For the text-containing cell, return its midpoint in (X, Y) coordinate format. 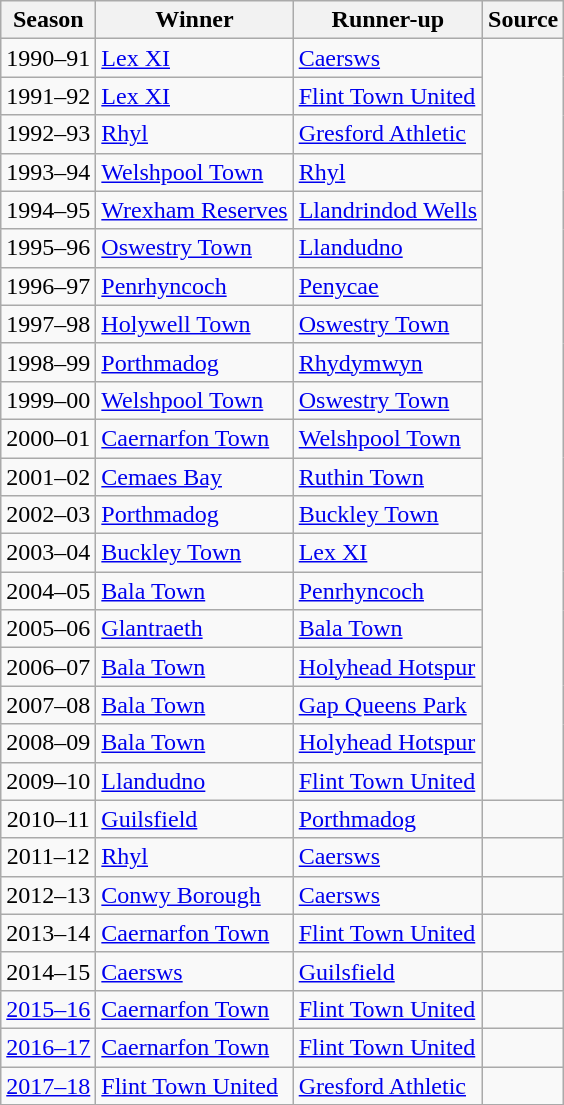
2003–04 (48, 553)
Conwy Borough (194, 895)
Runner-up (388, 20)
2008–09 (48, 743)
1999–00 (48, 400)
Glantraeth (194, 629)
2006–07 (48, 667)
2014–15 (48, 971)
2000–01 (48, 438)
Ruthin Town (388, 477)
Source (524, 20)
2013–14 (48, 933)
2010–11 (48, 819)
1993–94 (48, 172)
Penycae (388, 286)
2007–08 (48, 705)
2002–03 (48, 515)
1994–95 (48, 210)
1997–98 (48, 324)
Holywell Town (194, 324)
Rhydymwyn (388, 362)
2005–06 (48, 629)
2011–12 (48, 857)
1998–99 (48, 362)
1992–93 (48, 134)
2017–18 (48, 1085)
1995–96 (48, 248)
1996–97 (48, 286)
2009–10 (48, 781)
1991–92 (48, 96)
1990–91 (48, 58)
2012–13 (48, 895)
Winner (194, 20)
Gap Queens Park (388, 705)
2001–02 (48, 477)
Cemaes Bay (194, 477)
Llandrindod Wells (388, 210)
2016–17 (48, 1047)
2004–05 (48, 591)
Season (48, 20)
2015–16 (48, 1009)
Wrexham Reserves (194, 210)
